Extract the (x, y) coordinate from the center of the cell holding the provided text.  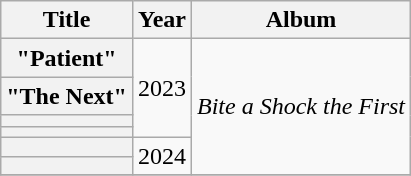
Album (302, 20)
Title (67, 20)
2024 (162, 156)
"Patient" (67, 58)
"The Next" (67, 96)
Year (162, 20)
Bite a Shock the First (302, 107)
2023 (162, 88)
